Extract the (X, Y) coordinate from the center of the cell holding the provided text.  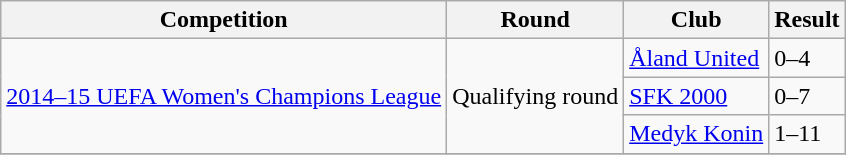
0–4 (807, 58)
Åland United (696, 58)
Competition (224, 20)
Qualifying round (536, 96)
0–7 (807, 96)
Medyk Konin (696, 134)
2014–15 UEFA Women's Champions League (224, 96)
Result (807, 20)
Round (536, 20)
SFK 2000 (696, 96)
Club (696, 20)
1–11 (807, 134)
